Capture the cell that displays the provided text and extract its [X, Y] central coordinate. 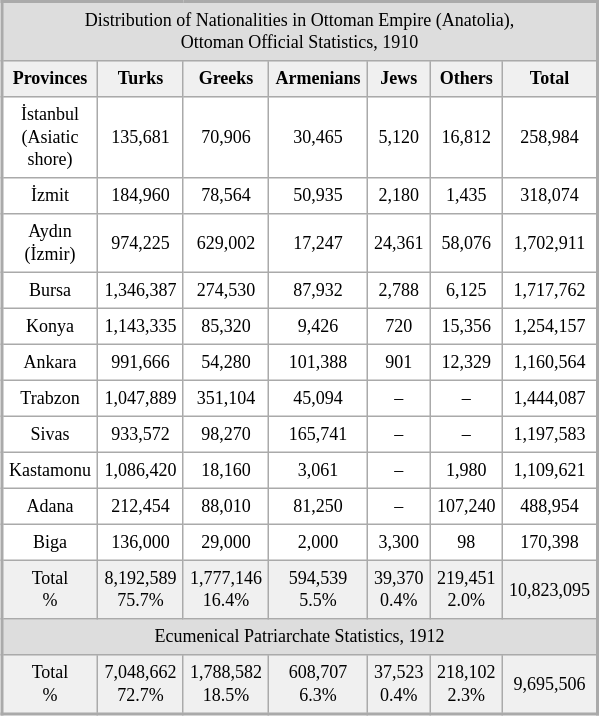
1,435 [466, 196]
219,4512.0% [466, 589]
Aydın (İzmir) [50, 243]
2,000 [318, 542]
Turks [141, 79]
107,240 [466, 506]
5,120 [398, 138]
81,250 [318, 506]
258,984 [550, 138]
85,320 [226, 326]
6,125 [466, 290]
720 [398, 326]
933,572 [141, 434]
629,002 [226, 243]
218,1022.3% [466, 684]
İzmit [50, 196]
594,5395.5% [318, 589]
101,388 [318, 362]
29,000 [226, 542]
2,180 [398, 196]
488,954 [550, 506]
1,254,157 [550, 326]
24,361 [398, 243]
1,197,583 [550, 434]
87,932 [318, 290]
991,666 [141, 362]
608,7076.3% [318, 684]
9,426 [318, 326]
54,280 [226, 362]
70,906 [226, 138]
78,564 [226, 196]
30,465 [318, 138]
Adana [50, 506]
98,270 [226, 434]
1,109,621 [550, 470]
Bursa [50, 290]
Others [466, 79]
Kastamonu [50, 470]
184,960 [141, 196]
10,823,095 [550, 589]
974,225 [141, 243]
Ecumenical Patriarchate Statistics, 1912 [300, 637]
45,094 [318, 398]
Sivas [50, 434]
3,061 [318, 470]
901 [398, 362]
9,695,506 [550, 684]
Ankara [50, 362]
1,702,911 [550, 243]
318,074 [550, 196]
37,5230.4% [398, 684]
3,300 [398, 542]
8,192,58975.7% [141, 589]
1,346,387 [141, 290]
1,777,14616.4% [226, 589]
7,048,66272.7% [141, 684]
274,530 [226, 290]
Jews [398, 79]
50,935 [318, 196]
18,160 [226, 470]
Greeks [226, 79]
170,398 [550, 542]
İstanbul (Asiatic shore) [50, 138]
1,444,087 [550, 398]
98 [466, 542]
12,329 [466, 362]
1,980 [466, 470]
Trabzon [50, 398]
Armenians [318, 79]
58,076 [466, 243]
1,160,564 [550, 362]
Total [550, 79]
88,010 [226, 506]
Distribution of Nationalities in Ottoman Empire (Anatolia),Ottoman Official Statistics, 1910 [300, 32]
1,788,58218.5% [226, 684]
165,741 [318, 434]
15,356 [466, 326]
Konya [50, 326]
136,000 [141, 542]
39,3700.4% [398, 589]
Biga [50, 542]
2,788 [398, 290]
1,143,335 [141, 326]
351,104 [226, 398]
135,681 [141, 138]
Provinces [50, 79]
1,047,889 [141, 398]
1,717,762 [550, 290]
212,454 [141, 506]
1,086,420 [141, 470]
16,812 [466, 138]
17,247 [318, 243]
